Detect which cell encompasses the target text, then output its [X, Y] center coordinate. 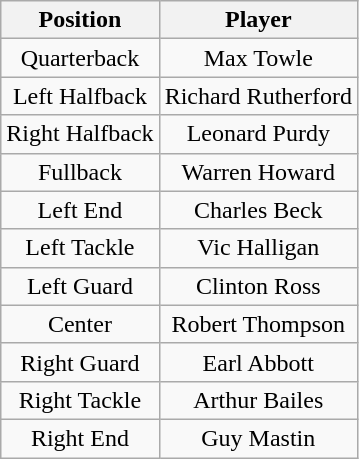
Warren Howard [258, 172]
Left Guard [80, 286]
Right End [80, 438]
Right Guard [80, 362]
Quarterback [80, 58]
Richard Rutherford [258, 96]
Right Halfback [80, 134]
Position [80, 20]
Max Towle [258, 58]
Left Tackle [80, 248]
Guy Mastin [258, 438]
Arthur Bailes [258, 400]
Earl Abbott [258, 362]
Vic Halligan [258, 248]
Player [258, 20]
Left End [80, 210]
Robert Thompson [258, 324]
Right Tackle [80, 400]
Clinton Ross [258, 286]
Center [80, 324]
Fullback [80, 172]
Left Halfback [80, 96]
Leonard Purdy [258, 134]
Charles Beck [258, 210]
